Provide the (x, y) coordinate of the cell's center where the given text is located.  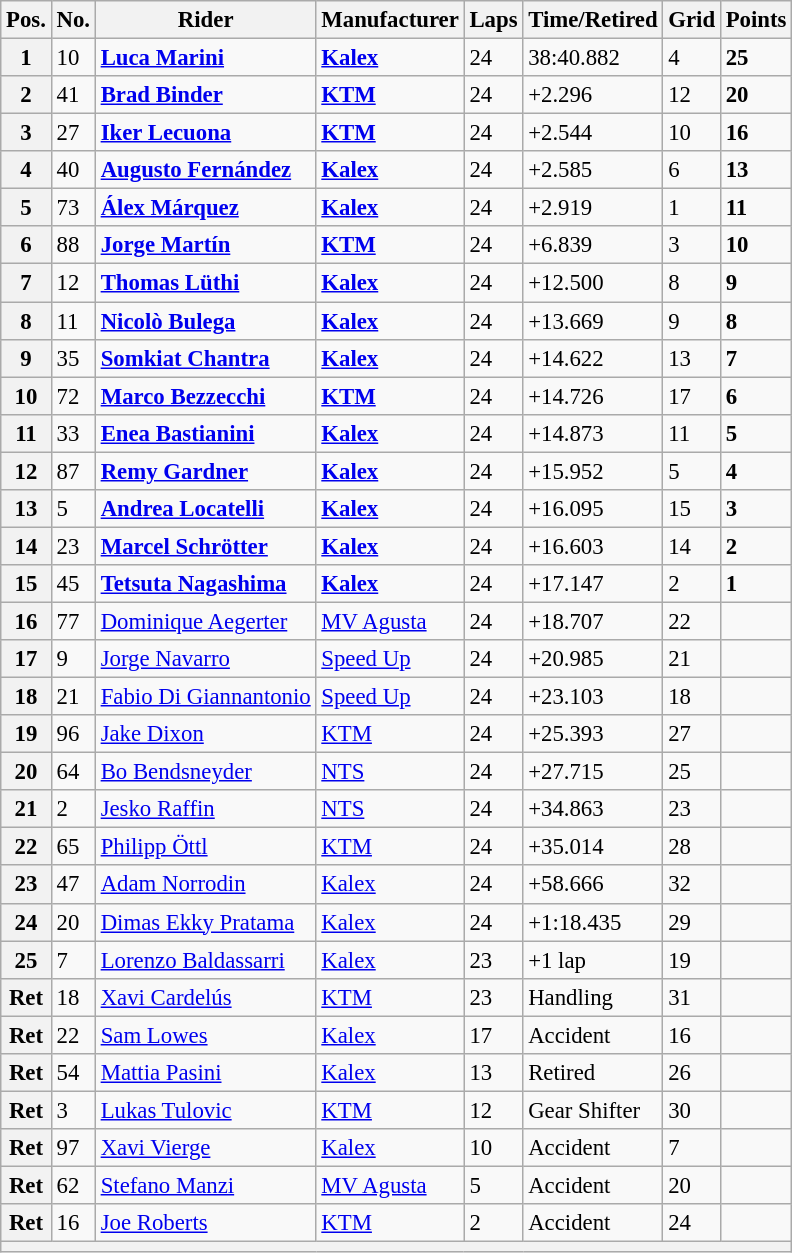
40 (73, 170)
+6.839 (593, 245)
35 (73, 358)
65 (73, 847)
97 (73, 1148)
Manufacturer (390, 20)
Remy Gardner (206, 471)
+20.985 (593, 659)
77 (73, 621)
Time/Retired (593, 20)
Adam Norrodin (206, 885)
Jorge Navarro (206, 659)
Luca Marini (206, 58)
Stefano Manzi (206, 1185)
Gear Shifter (593, 1110)
+35.014 (593, 847)
Jorge Martín (206, 245)
+25.393 (593, 734)
+34.863 (593, 809)
38:40.882 (593, 58)
+12.500 (593, 283)
33 (73, 433)
96 (73, 734)
+23.103 (593, 697)
Points (756, 20)
Álex Márquez (206, 208)
Nicolò Bulega (206, 321)
Fabio Di Giannantonio (206, 697)
Jesko Raffin (206, 809)
Brad Binder (206, 95)
26 (692, 1073)
+14.622 (593, 358)
Philipp Öttl (206, 847)
Pos. (26, 20)
+2.544 (593, 133)
Augusto Fernández (206, 170)
64 (73, 772)
Enea Bastianini (206, 433)
Marcel Schrötter (206, 546)
73 (73, 208)
+58.666 (593, 885)
54 (73, 1073)
+14.873 (593, 433)
Thomas Lüthi (206, 283)
Grid (692, 20)
Laps (494, 20)
+2.919 (593, 208)
+2.296 (593, 95)
+1:18.435 (593, 922)
29 (692, 922)
62 (73, 1185)
Handling (593, 997)
Bo Bendsneyder (206, 772)
Marco Bezzecchi (206, 396)
47 (73, 885)
+17.147 (593, 584)
45 (73, 584)
Sam Lowes (206, 1035)
28 (692, 847)
Lorenzo Baldassarri (206, 960)
+1 lap (593, 960)
30 (692, 1110)
Lukas Tulovic (206, 1110)
+15.952 (593, 471)
Xavi Cardelús (206, 997)
Tetsuta Nagashima (206, 584)
+27.715 (593, 772)
Somkiat Chantra (206, 358)
No. (73, 20)
+16.095 (593, 509)
72 (73, 396)
+16.603 (593, 546)
Joe Roberts (206, 1223)
+18.707 (593, 621)
Xavi Vierge (206, 1148)
32 (692, 885)
+14.726 (593, 396)
+13.669 (593, 321)
Dimas Ekky Pratama (206, 922)
Andrea Locatelli (206, 509)
Retired (593, 1073)
31 (692, 997)
+2.585 (593, 170)
88 (73, 245)
87 (73, 471)
Dominique Aegerter (206, 621)
Jake Dixon (206, 734)
Rider (206, 20)
Mattia Pasini (206, 1073)
41 (73, 95)
Iker Lecuona (206, 133)
